Return [X, Y] of the center of cell containing provided text 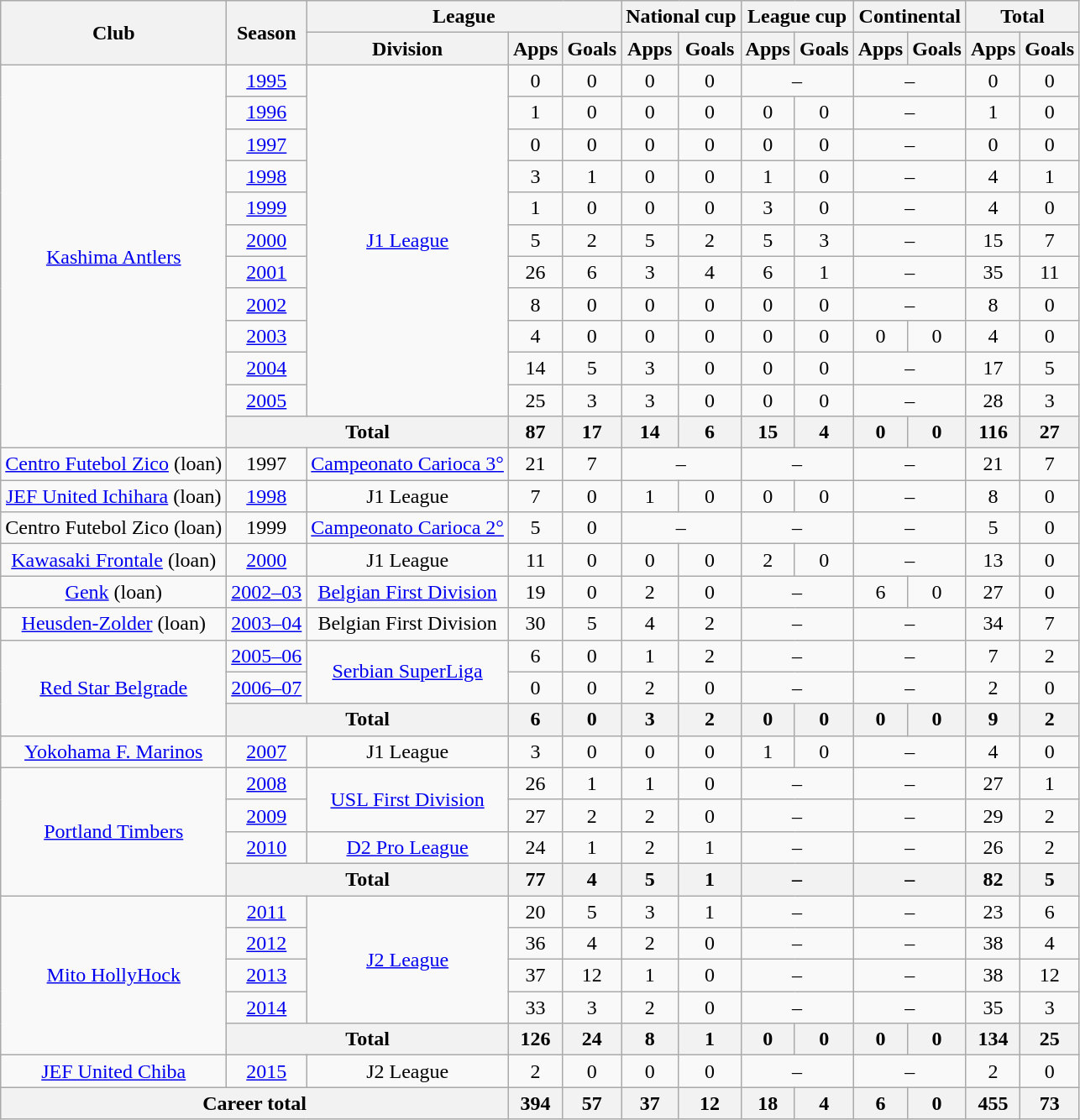
Genk (loan) [114, 592]
Red Star Belgrade [114, 688]
36 [535, 944]
2010 [267, 847]
2002–03 [267, 592]
9 [993, 720]
Career total [255, 1103]
League cup [797, 17]
1995 [267, 81]
394 [535, 1103]
19 [535, 592]
Heusden-Zolder (loan) [114, 624]
2003–04 [267, 624]
20 [535, 911]
18 [768, 1103]
Continental [910, 17]
2003 [267, 336]
2004 [267, 368]
134 [993, 1039]
Kashima Antlers [114, 257]
77 [535, 879]
2005 [267, 400]
Kawasaki Frontale (loan) [114, 560]
2011 [267, 911]
2014 [267, 1007]
2005–06 [267, 656]
30 [535, 624]
116 [993, 432]
23 [993, 911]
13 [993, 560]
2007 [267, 751]
USL First Division [408, 799]
Yokohama F. Marinos [114, 751]
1996 [267, 113]
Mito HollyHock [114, 975]
Season [267, 33]
Campeonato Carioca 3° [408, 464]
455 [993, 1103]
2009 [267, 815]
2015 [267, 1071]
Division [408, 49]
82 [993, 879]
Portland Timbers [114, 831]
League [464, 17]
JEF United Chiba [114, 1071]
29 [993, 815]
2008 [267, 783]
D2 Pro League [408, 847]
34 [993, 624]
2012 [267, 944]
33 [535, 1007]
2006–07 [267, 688]
2002 [267, 304]
Serbian SuperLiga [408, 672]
57 [592, 1103]
2013 [267, 976]
87 [535, 432]
Campeonato Carioca 2° [408, 528]
2001 [267, 272]
Club [114, 33]
28 [993, 400]
JEF United Ichihara (loan) [114, 496]
National cup [681, 17]
73 [1050, 1103]
126 [535, 1039]
